Find where the given text appears and provide that cell's center as (X, Y) coordinate. 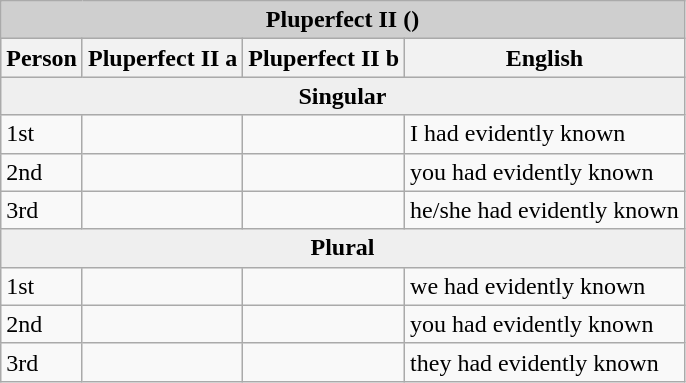
Singular (342, 96)
we had evidently known (545, 286)
English (545, 58)
Pluperfect II b (324, 58)
Pluperfect II () (342, 20)
he/she had evidently known (545, 210)
Plural (342, 248)
Person (42, 58)
Pluperfect II a (162, 58)
I had evidently known (545, 134)
they had evidently known (545, 362)
